Return [x, y] of the center of cell containing provided text 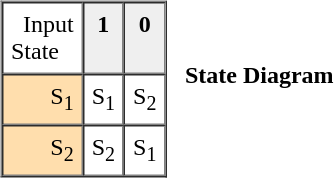
InputState [42, 38]
1 [104, 38]
0 [144, 38]
